Scan for the cell matching the given text and deliver its (x, y) coordinate at center. 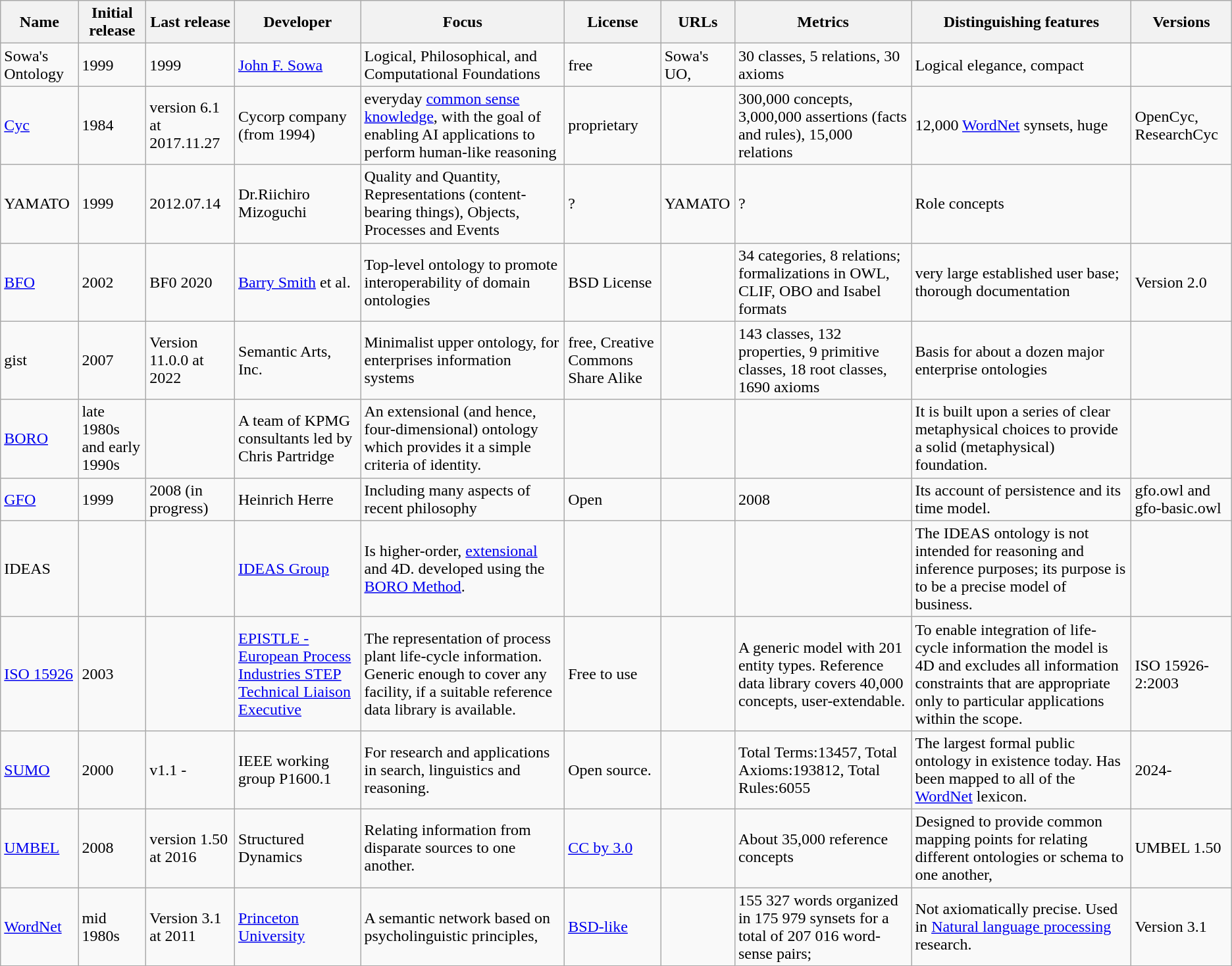
Versions (1181, 22)
143 classes, 132 properties, 9 primitive classes, 18 root classes, 1690 axioms (823, 361)
Total Terms:13457, Total Axioms:193812, Total Rules:6055 (823, 770)
Open (613, 499)
2007 (112, 361)
The largest formal public ontology in existence today. Has been mapped to all of the WordNet lexicon. (1021, 770)
A semantic network based on psycholinguistic principles, (463, 927)
2008 (in progress) (191, 499)
Not axiomatically precise. Used in Natural language processing research. (1021, 927)
300,000 concepts, 3,000,000 assertions (facts and rules), 15,000 relations (823, 125)
Barry Smith et al. (297, 282)
Basis for about a dozen major enterprise ontologies (1021, 361)
gist (39, 361)
2024- (1181, 770)
mid 1980s (112, 927)
BF0 2020 (191, 282)
Quality and Quantity, Representations (content-bearing things), Objects, Processes and Events (463, 204)
IEEE working group P1600.1 (297, 770)
Cyc (39, 125)
Version 3.1 at 2011 (191, 927)
Version 3.1 (1181, 927)
Is higher-order, extensional and 4D. developed using the BORO Method. (463, 569)
Sowa's UO, (698, 64)
2012.07.14 (191, 204)
Structured Dynamics (297, 848)
BFO (39, 282)
An extensional (and hence, four-dimensional) ontology which provides it a simple criteria of identity. (463, 438)
Including many aspects of recent philosophy (463, 499)
A generic model with 201 entity types. Reference data library covers 40,000 concepts, user-extendable. (823, 674)
ISO 15926-2:2003 (1181, 674)
Top-level ontology to promote interoperability of domain ontologies (463, 282)
License (613, 22)
34 categories, 8 relations; formalizations in OWL, CLIF, OBO and Isabel formats (823, 282)
GFO (39, 499)
Metrics (823, 22)
Distinguishing features (1021, 22)
Its account of persistence and its time model. (1021, 499)
12,000 WordNet synsets, huge (1021, 125)
For research and applications in search, linguistics and reasoning. (463, 770)
Cycorp company (from 1994) (297, 125)
v1.1 - (191, 770)
2002 (112, 282)
BORO (39, 438)
version 1.50 at 2016 (191, 848)
OpenCyc, ResearchCyc (1181, 125)
gfo.owl and gfo-basic.owl (1181, 499)
CC by 3.0 (613, 848)
2000 (112, 770)
Designed to provide common mapping points for relating different ontologies or schema to one another, (1021, 848)
Version 11.0.0 at 2022 (191, 361)
version 6.1 at 2017.11.27 (191, 125)
WordNet (39, 927)
Last release (191, 22)
Open source. (613, 770)
Free to use (613, 674)
BSD-like (613, 927)
proprietary (613, 125)
Sowa's Ontology (39, 64)
Initial release (112, 22)
Focus (463, 22)
1984 (112, 125)
Princeton University (297, 927)
BSD License (613, 282)
John F. Sowa (297, 64)
Dr.Riichiro Mizoguchi (297, 204)
Developer (297, 22)
UMBEL (39, 848)
EPISTLE - European Process Industries STEP Technical Liaison Executive (297, 674)
Minimalist upper ontology, for enterprises information systems (463, 361)
It is built upon a series of clear metaphysical choices to provide a solid (metaphysical) foundation. (1021, 438)
free, Creative Commons Share Alike (613, 361)
Logical elegance, compact (1021, 64)
IDEAS Group (297, 569)
very large established user base; thorough documentation (1021, 282)
Relating information from disparate sources to one another. (463, 848)
SUMO (39, 770)
Version 2.0 (1181, 282)
About 35,000 reference concepts (823, 848)
30 classes, 5 relations, 30 axioms (823, 64)
ISO 15926 (39, 674)
free (613, 64)
Name (39, 22)
2003 (112, 674)
UMBEL 1.50 (1181, 848)
The representation of process plant life-cycle information. Generic enough to cover any facility, if a suitable reference data library is available. (463, 674)
IDEAS (39, 569)
Role concepts (1021, 204)
A team of KPMG consultants led by Chris Partridge (297, 438)
Semantic Arts, Inc. (297, 361)
Logical, Philosophical, and Computational Foundations (463, 64)
Heinrich Herre (297, 499)
late 1980s and early 1990s (112, 438)
155 327 words organized in 175 979 synsets for a total of 207 016 word-sense pairs; (823, 927)
The IDEAS ontology is not intended for reasoning and inference purposes; its purpose is to be a precise model of business. (1021, 569)
everyday common sense knowledge, with the goal of enabling AI applications to perform human-like reasoning (463, 125)
URLs (698, 22)
